Determine the (x, y) coordinate at the center of the cell enclosing the given text.  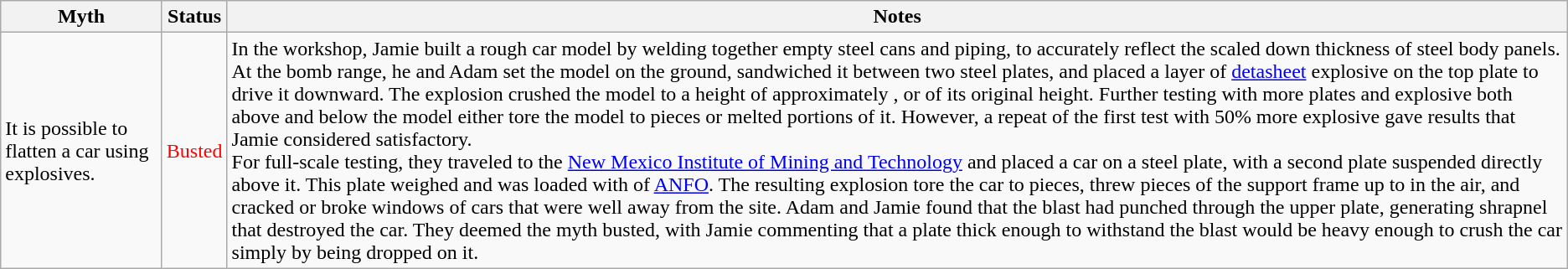
It is possible to flatten a car using explosives. (82, 151)
Busted (194, 151)
Status (194, 17)
Myth (82, 17)
Notes (897, 17)
